Capture the cell that displays the provided text and extract its (X, Y) central coordinate. 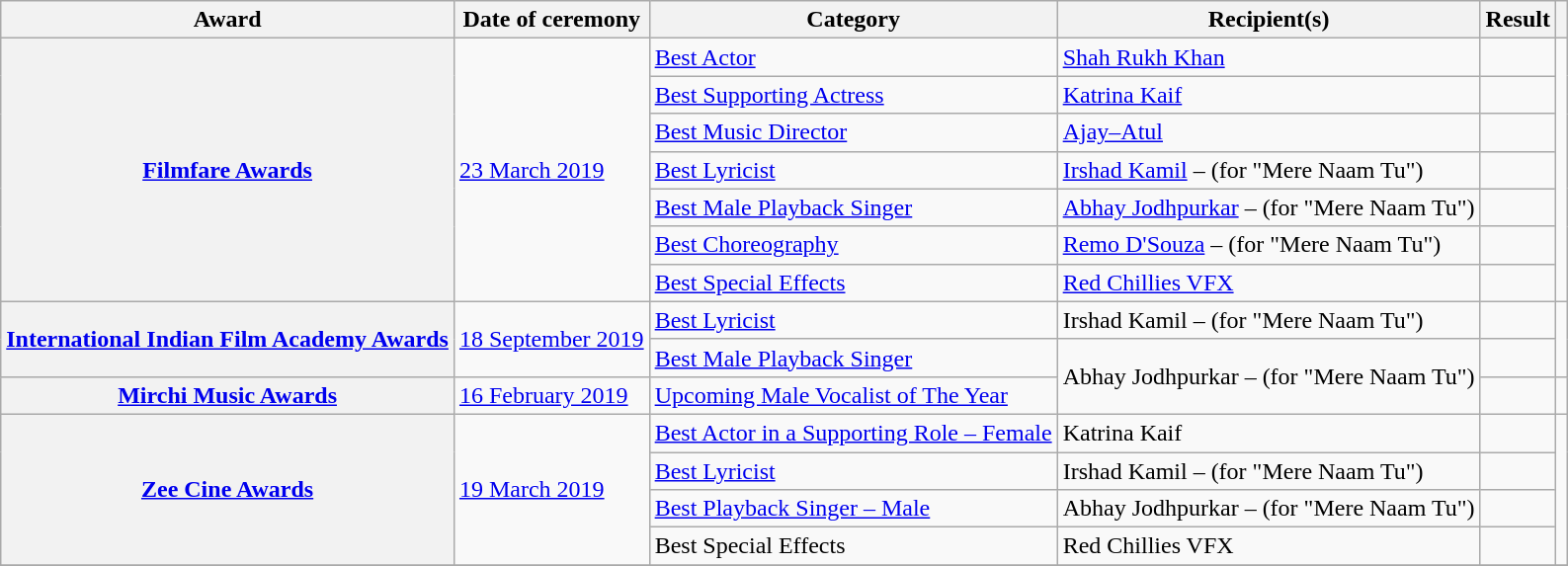
Award (227, 20)
19 March 2019 (551, 489)
Category (854, 20)
Best Playback Singer – Male (854, 509)
Best Music Director (854, 132)
Mirchi Music Awards (227, 395)
Best Actor (854, 57)
Ajay–Atul (1269, 132)
Filmfare Awards (227, 170)
Date of ceremony (551, 20)
Best Supporting Actress (854, 95)
Shah Rukh Khan (1269, 57)
16 February 2019 (551, 395)
International Indian Film Academy Awards (227, 339)
Zee Cine Awards (227, 489)
Upcoming Male Vocalist of The Year (854, 395)
23 March 2019 (551, 170)
Best Actor in a Supporting Role – Female (854, 433)
Best Choreography (854, 245)
18 September 2019 (551, 339)
Recipient(s) (1269, 20)
Remo D'Souza – (for "Mere Naam Tu") (1269, 245)
Result (1518, 20)
